Capture the cell that displays the provided text and extract its [X, Y] central coordinate. 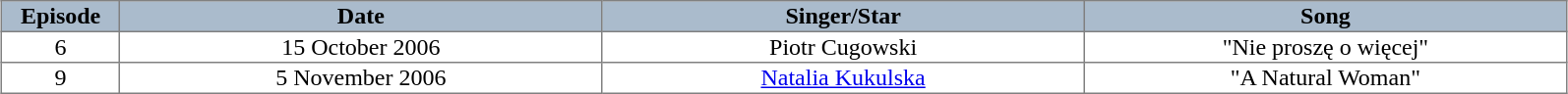
Episode [60, 17]
9 [60, 78]
"A Natural Woman" [1325, 78]
Date [361, 17]
Singer/Star [843, 17]
Song [1325, 17]
15 October 2006 [361, 47]
"Nie proszę o więcej" [1325, 47]
5 November 2006 [361, 78]
Natalia Kukulska [843, 78]
Piotr Cugowski [843, 47]
6 [60, 47]
